Return (X, Y) of the center of cell containing provided text 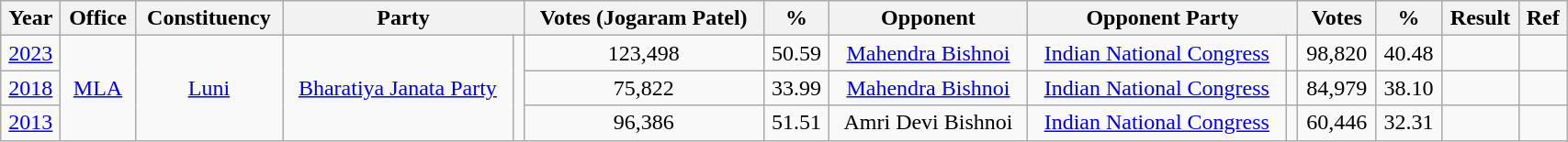
Votes (Jogaram Patel) (643, 18)
Ref (1543, 18)
2018 (31, 88)
51.51 (796, 123)
75,822 (643, 88)
32.31 (1409, 123)
33.99 (796, 88)
98,820 (1337, 53)
Party (403, 18)
Opponent Party (1163, 18)
50.59 (796, 53)
Result (1480, 18)
2013 (31, 123)
Amri Devi Bishnoi (928, 123)
123,498 (643, 53)
2023 (31, 53)
Year (31, 18)
Office (97, 18)
Constituency (209, 18)
84,979 (1337, 88)
MLA (97, 88)
60,446 (1337, 123)
38.10 (1409, 88)
Luni (209, 88)
Opponent (928, 18)
96,386 (643, 123)
40.48 (1409, 53)
Bharatiya Janata Party (398, 88)
Votes (1337, 18)
